Find where the given text appears and provide that cell's center as [X, Y] coordinate. 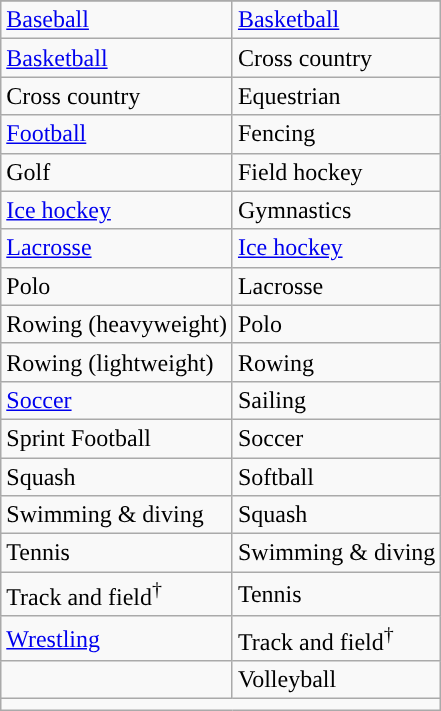
Rowing (heavyweight) [117, 324]
Field hockey [336, 172]
Volleyball [336, 680]
Rowing [336, 362]
Wrestling [117, 638]
Rowing (lightweight) [117, 362]
Equestrian [336, 96]
Golf [117, 172]
Gymnastics [336, 210]
Football [117, 134]
Sprint Football [117, 438]
Sailing [336, 400]
Baseball [117, 20]
Softball [336, 477]
Fencing [336, 134]
